Capture the cell that displays the provided text and extract its (X, Y) central coordinate. 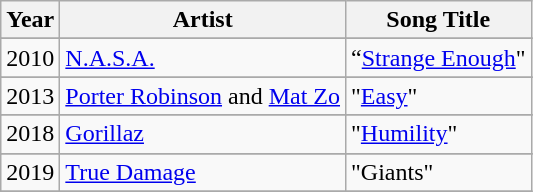
2013 (30, 96)
Artist (203, 20)
"Easy" (439, 96)
Gorillaz (203, 134)
"Giants" (439, 172)
"Humility" (439, 134)
True Damage (203, 172)
Year (30, 20)
“Strange Enough" (439, 58)
Porter Robinson and Mat Zo (203, 96)
2010 (30, 58)
2019 (30, 172)
Song Title (439, 20)
2018 (30, 134)
N.A.S.A. (203, 58)
